Identify which cell holds the provided text, then report its [x, y] central coordinate. 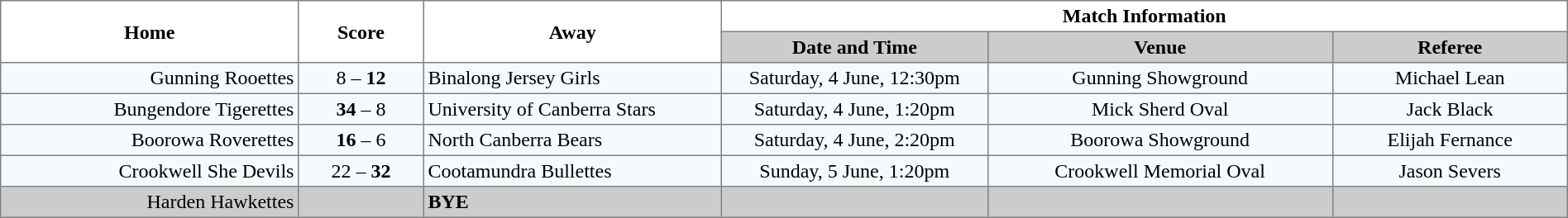
Venue [1159, 47]
Jason Severs [1450, 171]
Saturday, 4 June, 2:20pm [854, 140]
16 – 6 [361, 140]
Cootamundra Bullettes [572, 171]
Referee [1450, 47]
34 – 8 [361, 109]
Crookwell Memorial Oval [1159, 171]
Score [361, 31]
Boorowa Showground [1159, 140]
Match Information [1145, 17]
University of Canberra Stars [572, 109]
Michael Lean [1450, 78]
22 – 32 [361, 171]
Gunning Showground [1159, 78]
Bungendore Tigerettes [150, 109]
Jack Black [1450, 109]
BYE [572, 202]
Crookwell She Devils [150, 171]
Home [150, 31]
Elijah Fernance [1450, 140]
Date and Time [854, 47]
Mick Sherd Oval [1159, 109]
Saturday, 4 June, 1:20pm [854, 109]
Away [572, 31]
North Canberra Bears [572, 140]
Sunday, 5 June, 1:20pm [854, 171]
Boorowa Roverettes [150, 140]
Gunning Rooettes [150, 78]
Saturday, 4 June, 12:30pm [854, 78]
Harden Hawkettes [150, 202]
8 – 12 [361, 78]
Binalong Jersey Girls [572, 78]
